Output the (X, Y) coordinate of the center of the cell containing the given text.  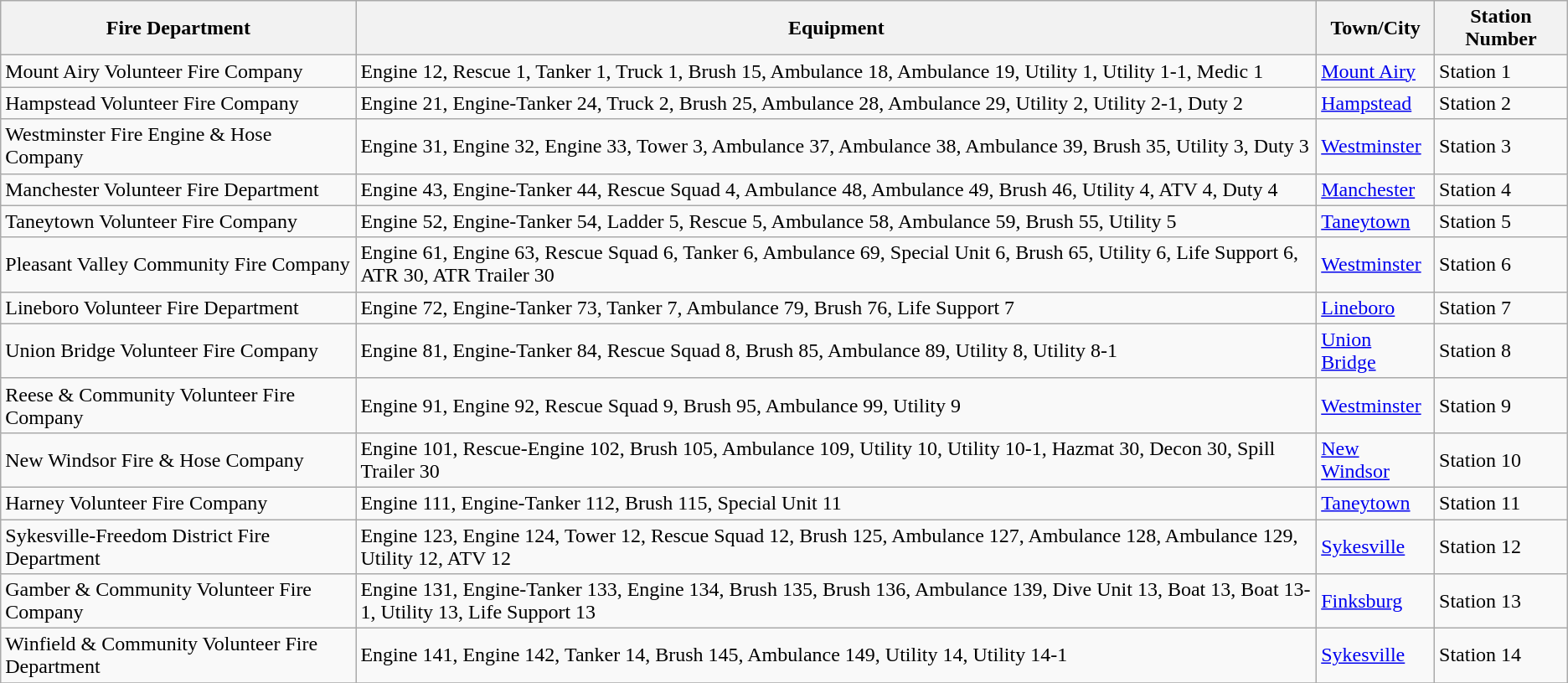
Engine 43, Engine-Tanker 44, Rescue Squad 4, Ambulance 48, Ambulance 49, Brush 46, Utility 4, ATV 4, Duty 4 (836, 189)
Engine 123, Engine 124, Tower 12, Rescue Squad 12, Brush 125, Ambulance 127, Ambulance 128, Ambulance 129, Utility 12, ATV 12 (836, 546)
Harney Volunteer Fire Company (178, 503)
Gamber & Community Volunteer Fire Company (178, 602)
Lineboro (1375, 308)
Station 6 (1501, 265)
Finksburg (1375, 602)
Winfield & Community Volunteer Fire Department (178, 655)
Lineboro Volunteer Fire Department (178, 308)
Sykesville-Freedom District Fire Department (178, 546)
Engine 52, Engine-Tanker 54, Ladder 5, Rescue 5, Ambulance 58, Ambulance 59, Brush 55, Utility 5 (836, 221)
Hampstead (1375, 103)
Manchester Volunteer Fire Department (178, 189)
Engine 131, Engine-Tanker 133, Engine 134, Brush 135, Brush 136, Ambulance 139, Dive Unit 13, Boat 13, Boat 13-1, Utility 13, Life Support 13 (836, 602)
Engine 91, Engine 92, Rescue Squad 9, Brush 95, Ambulance 99, Utility 9 (836, 406)
Engine 101, Rescue-Engine 102, Brush 105, Ambulance 109, Utility 10, Utility 10-1, Hazmat 30, Decon 30, Spill Trailer 30 (836, 459)
Hampstead Volunteer Fire Company (178, 103)
Engine 12, Rescue 1, Tanker 1, Truck 1, Brush 15, Ambulance 18, Ambulance 19, Utility 1, Utility 1-1, Medic 1 (836, 71)
Station 1 (1501, 71)
Town/City (1375, 28)
Station 5 (1501, 221)
Station 12 (1501, 546)
Reese & Community Volunteer Fire Company (178, 406)
Fire Department (178, 28)
Station Number (1501, 28)
Manchester (1375, 189)
New Windsor Fire & Hose Company (178, 459)
Station 10 (1501, 459)
Station 14 (1501, 655)
Westminster Fire Engine & Hose Company (178, 146)
Station 9 (1501, 406)
Pleasant Valley Community Fire Company (178, 265)
Taneytown Volunteer Fire Company (178, 221)
Engine 111, Engine-Tanker 112, Brush 115, Special Unit 11 (836, 503)
Engine 81, Engine-Tanker 84, Rescue Squad 8, Brush 85, Ambulance 89, Utility 8, Utility 8-1 (836, 350)
Engine 141, Engine 142, Tanker 14, Brush 145, Ambulance 149, Utility 14, Utility 14-1 (836, 655)
Mount Airy (1375, 71)
Station 4 (1501, 189)
Equipment (836, 28)
Union Bridge Volunteer Fire Company (178, 350)
Engine 21, Engine-Tanker 24, Truck 2, Brush 25, Ambulance 28, Ambulance 29, Utility 2, Utility 2-1, Duty 2 (836, 103)
Engine 72, Engine-Tanker 73, Tanker 7, Ambulance 79, Brush 76, Life Support 7 (836, 308)
Station 13 (1501, 602)
Union Bridge (1375, 350)
Station 2 (1501, 103)
Station 11 (1501, 503)
Engine 61, Engine 63, Rescue Squad 6, Tanker 6, Ambulance 69, Special Unit 6, Brush 65, Utility 6, Life Support 6, ATR 30, ATR Trailer 30 (836, 265)
Station 7 (1501, 308)
Engine 31, Engine 32, Engine 33, Tower 3, Ambulance 37, Ambulance 38, Ambulance 39, Brush 35, Utility 3, Duty 3 (836, 146)
Station 8 (1501, 350)
Station 3 (1501, 146)
Mount Airy Volunteer Fire Company (178, 71)
New Windsor (1375, 459)
